For the text-containing cell, return its midpoint in (X, Y) coordinate format. 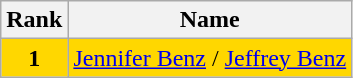
Name (210, 20)
Rank (34, 20)
1 (34, 58)
Jennifer Benz / Jeffrey Benz (210, 58)
